Extract the (x, y) coordinate from the center of the cell holding the provided text.  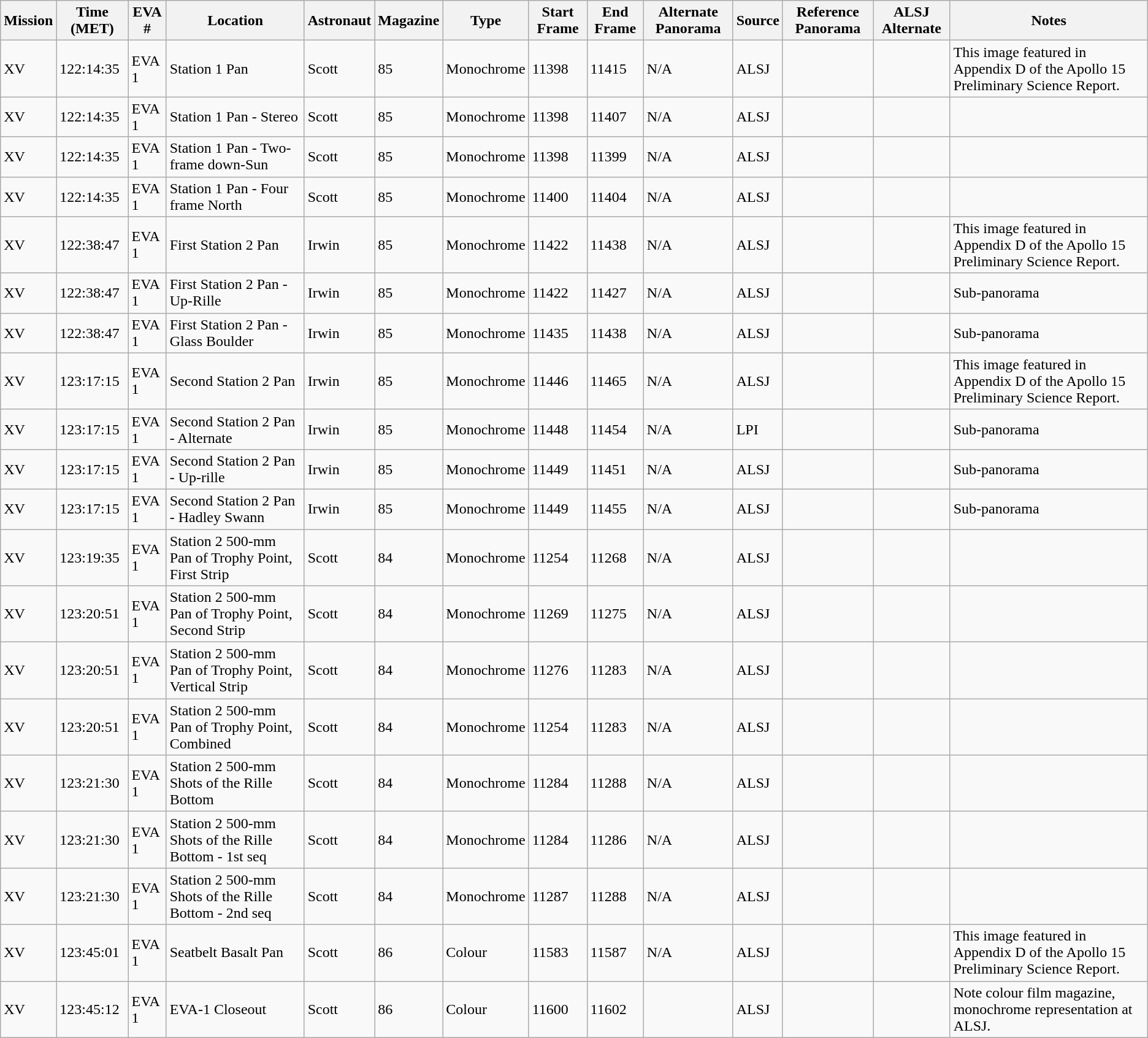
Time (MET) (92, 21)
11427 (615, 293)
Source (758, 21)
Start Frame (558, 21)
Station 2 500-mm Pan of Trophy Point, Vertical Strip (235, 671)
Magazine (408, 21)
Station 1 Pan (235, 69)
11583 (558, 953)
11602 (615, 1009)
First Station 2 Pan - Glass Boulder (235, 333)
Station 2 500-mm Pan of Trophy Point, Combined (235, 727)
LPI (758, 429)
Station 1 Pan - Stereo (235, 117)
11455 (615, 509)
End Frame (615, 21)
123:19:35 (92, 557)
11600 (558, 1009)
11451 (615, 469)
Station 2 500-mm Shots of the Rille Bottom (235, 783)
11446 (558, 381)
Seatbelt Basalt Pan (235, 953)
11269 (558, 614)
Station 2 500-mm Pan of Trophy Point, Second Strip (235, 614)
11448 (558, 429)
First Station 2 Pan - Up-Rille (235, 293)
11287 (558, 896)
11415 (615, 69)
11275 (615, 614)
Alternate Panorama (688, 21)
EVA-1 Closeout (235, 1009)
11404 (615, 196)
ALSJ Alternate (912, 21)
11454 (615, 429)
11276 (558, 671)
11465 (615, 381)
11286 (615, 840)
123:45:01 (92, 953)
Astronaut (340, 21)
First Station 2 Pan (235, 245)
Location (235, 21)
Station 2 500-mm Pan of Trophy Point, First Strip (235, 557)
11400 (558, 196)
Reference Panorama (828, 21)
Station 2 500-mm Shots of the Rille Bottom - 2nd seq (235, 896)
Station 1 Pan - Four frame North (235, 196)
Notes (1049, 21)
Second Station 2 Pan - Alternate (235, 429)
Second Station 2 Pan - Hadley Swann (235, 509)
11587 (615, 953)
Second Station 2 Pan - Up-rille (235, 469)
11435 (558, 333)
123:45:12 (92, 1009)
Station 1 Pan - Two-frame down-Sun (235, 157)
EVA # (147, 21)
11407 (615, 117)
Mission (28, 21)
Type (486, 21)
Station 2 500-mm Shots of the Rille Bottom - 1st seq (235, 840)
11268 (615, 557)
Note colour film magazine, monochrome representation at ALSJ. (1049, 1009)
11399 (615, 157)
Second Station 2 Pan (235, 381)
